Find where the given text appears and provide that cell's center as (x, y) coordinate. 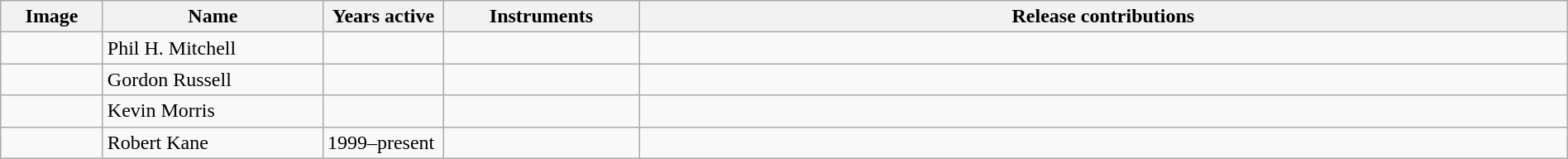
Years active (383, 17)
Gordon Russell (213, 79)
Name (213, 17)
Kevin Morris (213, 111)
Phil H. Mitchell (213, 48)
Robert Kane (213, 142)
Instruments (541, 17)
Image (52, 17)
1999–present (383, 142)
Release contributions (1103, 17)
